From the cell containing the given text, extract its center point as [X, Y] coordinate. 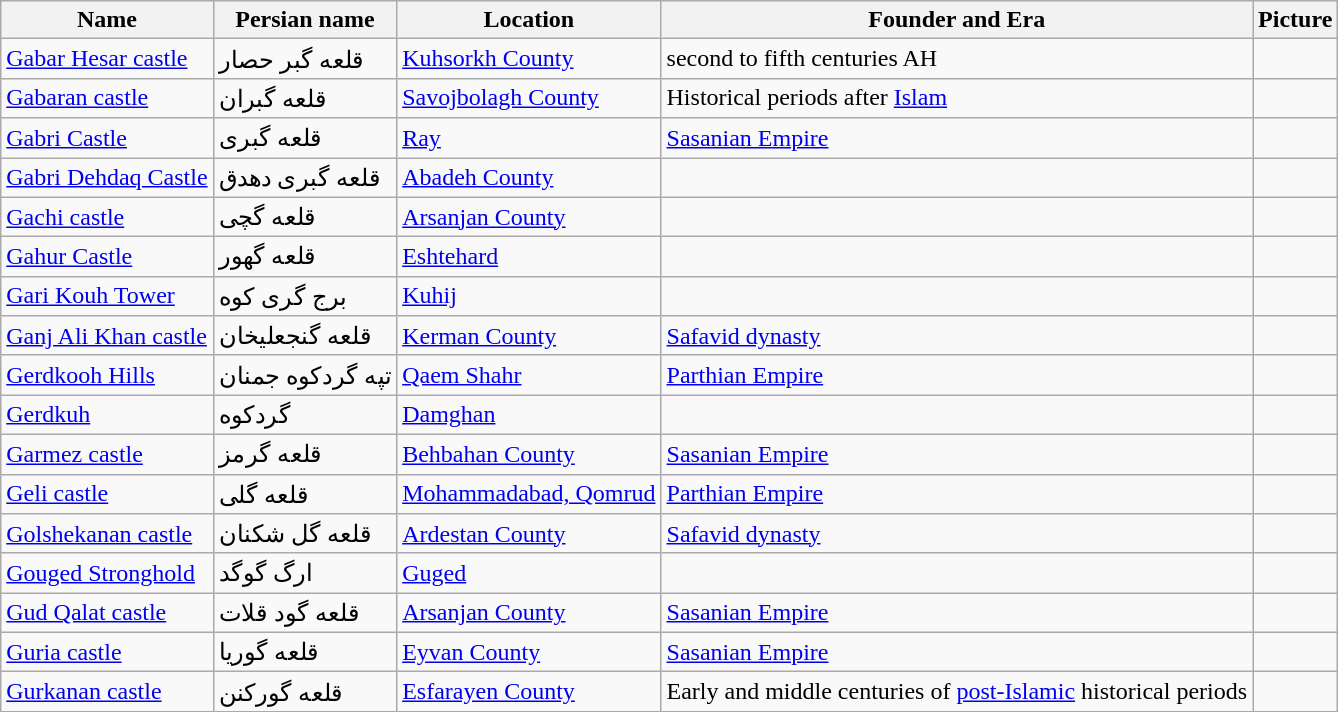
Abadeh County [529, 178]
Early and middle centuries of post-Islamic historical periods [957, 692]
قلعه گبران [305, 98]
Gabar Hesar castle [107, 59]
قلعه گورکنن [305, 692]
Guria castle [107, 652]
Gurkanan castle [107, 692]
قلعه گل شکنان [305, 534]
Golshekanan castle [107, 534]
برج گری کوه [305, 296]
Gud Qalat castle [107, 613]
Gerdkuh [107, 415]
قلعه گلی [305, 494]
Gachi castle [107, 217]
قلعه گود قلات [305, 613]
Gouged Stronghold [107, 573]
Gahur Castle [107, 257]
قلعه گچی [305, 217]
قلعه گوریا [305, 652]
Garmez castle [107, 454]
Gabri Castle [107, 138]
ارگ گوگد [305, 573]
Picture [1296, 20]
Historical periods after Islam [957, 98]
Gerdkooh Hills [107, 375]
Kuhij [529, 296]
قلعه گهور [305, 257]
Eyvan County [529, 652]
Eshtehard [529, 257]
گردکوه [305, 415]
تپه گردکوه جمنان [305, 375]
Esfarayen County [529, 692]
Location [529, 20]
Mohammadabad, Qomrud [529, 494]
Gari Kouh Tower [107, 296]
Founder and Era [957, 20]
Ray [529, 138]
قلعه گبر حصار [305, 59]
Gabri Dehdaq Castle [107, 178]
Geli castle [107, 494]
قلعه گرمز [305, 454]
Kuhsorkh County [529, 59]
Guged [529, 573]
second to fifth centuries AH [957, 59]
Damghan [529, 415]
Savojbolagh County [529, 98]
Kerman County [529, 336]
Name [107, 20]
قلعه گبری دهدق [305, 178]
Persian name [305, 20]
قلعه گنجعلیخان [305, 336]
قلعه گبری [305, 138]
Ganj Ali Khan castle [107, 336]
Gabaran castle [107, 98]
Qaem Shahr [529, 375]
Ardestan County [529, 534]
Behbahan County [529, 454]
